Identify which cell holds the provided text, then report its [X, Y] central coordinate. 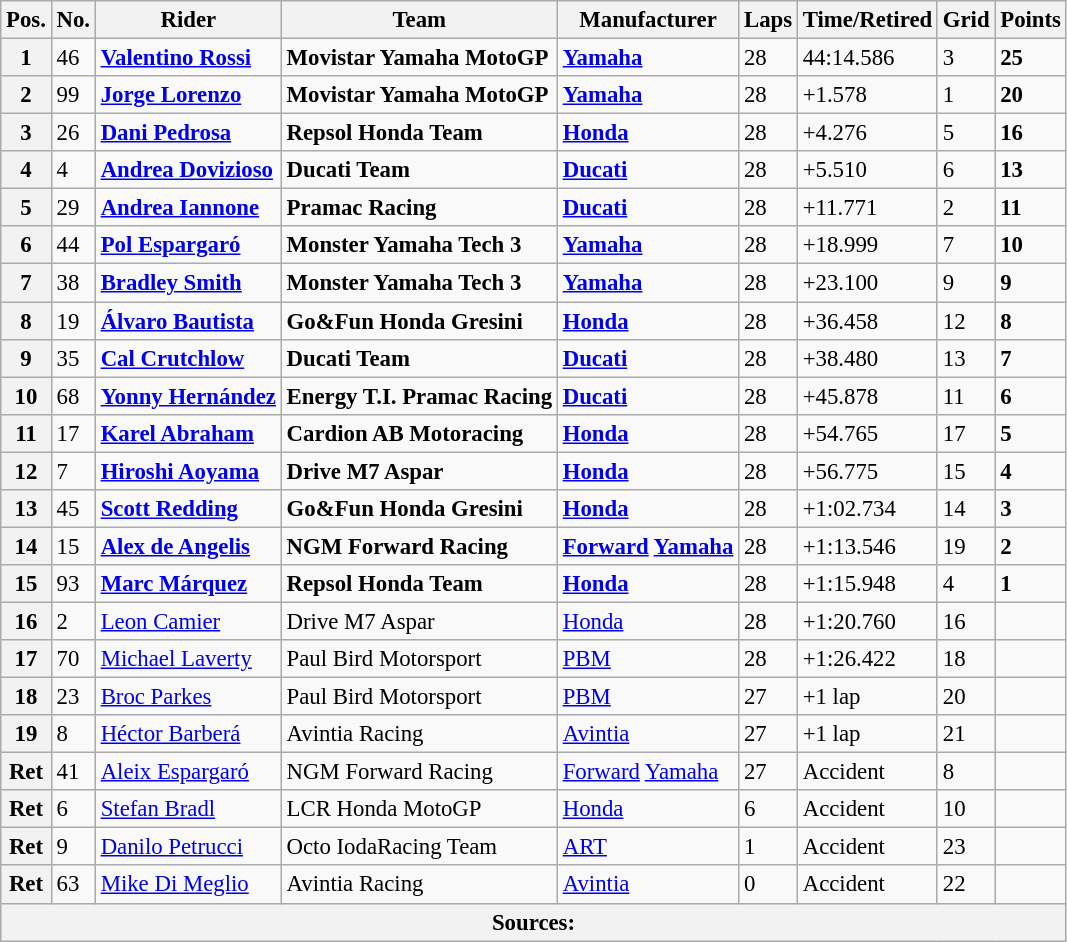
+36.458 [867, 321]
46 [73, 58]
Alex de Angelis [188, 546]
Cal Crutchlow [188, 358]
93 [73, 584]
Stefan Bradl [188, 809]
Scott Redding [188, 509]
+5.510 [867, 170]
63 [73, 885]
41 [73, 772]
21 [966, 734]
Andrea Dovizioso [188, 170]
ART [648, 847]
Karel Abraham [188, 433]
+18.999 [867, 245]
0 [768, 885]
45 [73, 509]
Broc Parkes [188, 697]
Cardion AB Motoracing [419, 433]
Sources: [534, 922]
38 [73, 283]
Jorge Lorenzo [188, 95]
Points [1030, 20]
+45.878 [867, 396]
+38.480 [867, 358]
Time/Retired [867, 20]
Grid [966, 20]
+11.771 [867, 208]
70 [73, 659]
Dani Pedrosa [188, 133]
Manufacturer [648, 20]
35 [73, 358]
Team [419, 20]
22 [966, 885]
Valentino Rossi [188, 58]
Energy T.I. Pramac Racing [419, 396]
Pos. [26, 20]
+1:20.760 [867, 621]
+1.578 [867, 95]
26 [73, 133]
Octo IodaRacing Team [419, 847]
25 [1030, 58]
Rider [188, 20]
Álvaro Bautista [188, 321]
Aleix Espargaró [188, 772]
Leon Camier [188, 621]
Michael Laverty [188, 659]
Marc Márquez [188, 584]
+23.100 [867, 283]
Pramac Racing [419, 208]
Mike Di Meglio [188, 885]
44:14.586 [867, 58]
+1:26.422 [867, 659]
+56.775 [867, 471]
+1:13.546 [867, 546]
Bradley Smith [188, 283]
+54.765 [867, 433]
+4.276 [867, 133]
Pol Espargaró [188, 245]
LCR Honda MotoGP [419, 809]
+1:02.734 [867, 509]
44 [73, 245]
99 [73, 95]
No. [73, 20]
+1:15.948 [867, 584]
Héctor Barberá [188, 734]
Yonny Hernández [188, 396]
Laps [768, 20]
Danilo Petrucci [188, 847]
Andrea Iannone [188, 208]
29 [73, 208]
68 [73, 396]
Hiroshi Aoyama [188, 471]
